From the cell containing the given text, extract its center point as [x, y] coordinate. 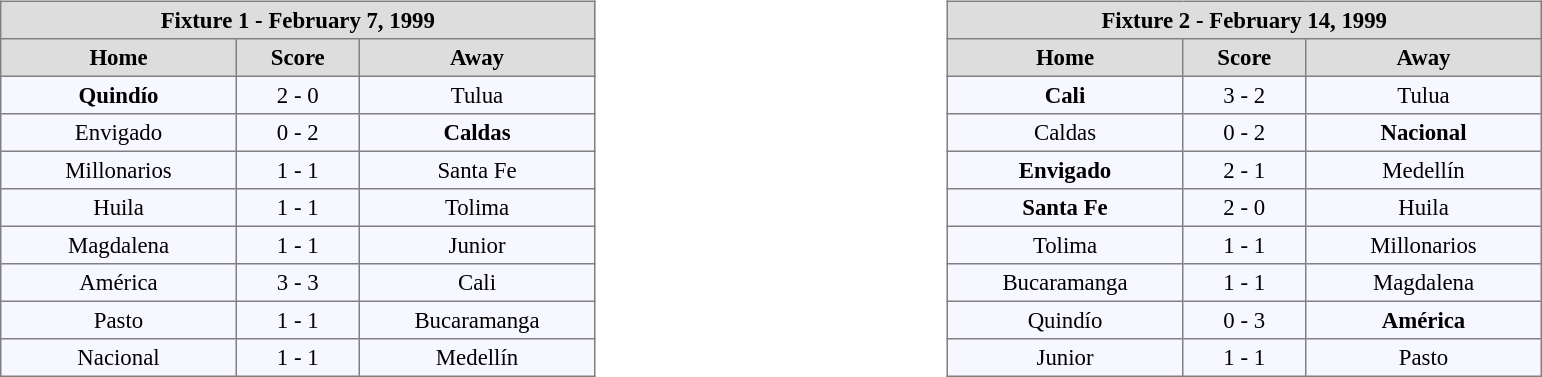
3 - 3 [298, 283]
3 - 2 [1244, 95]
Fixture 2 - February 14, 1999 [1244, 20]
0 - 3 [1244, 320]
Fixture 1 - February 7, 1999 [298, 20]
2 - 1 [1244, 170]
